Determine the [X, Y] coordinate at the center of the cell enclosing the given text.  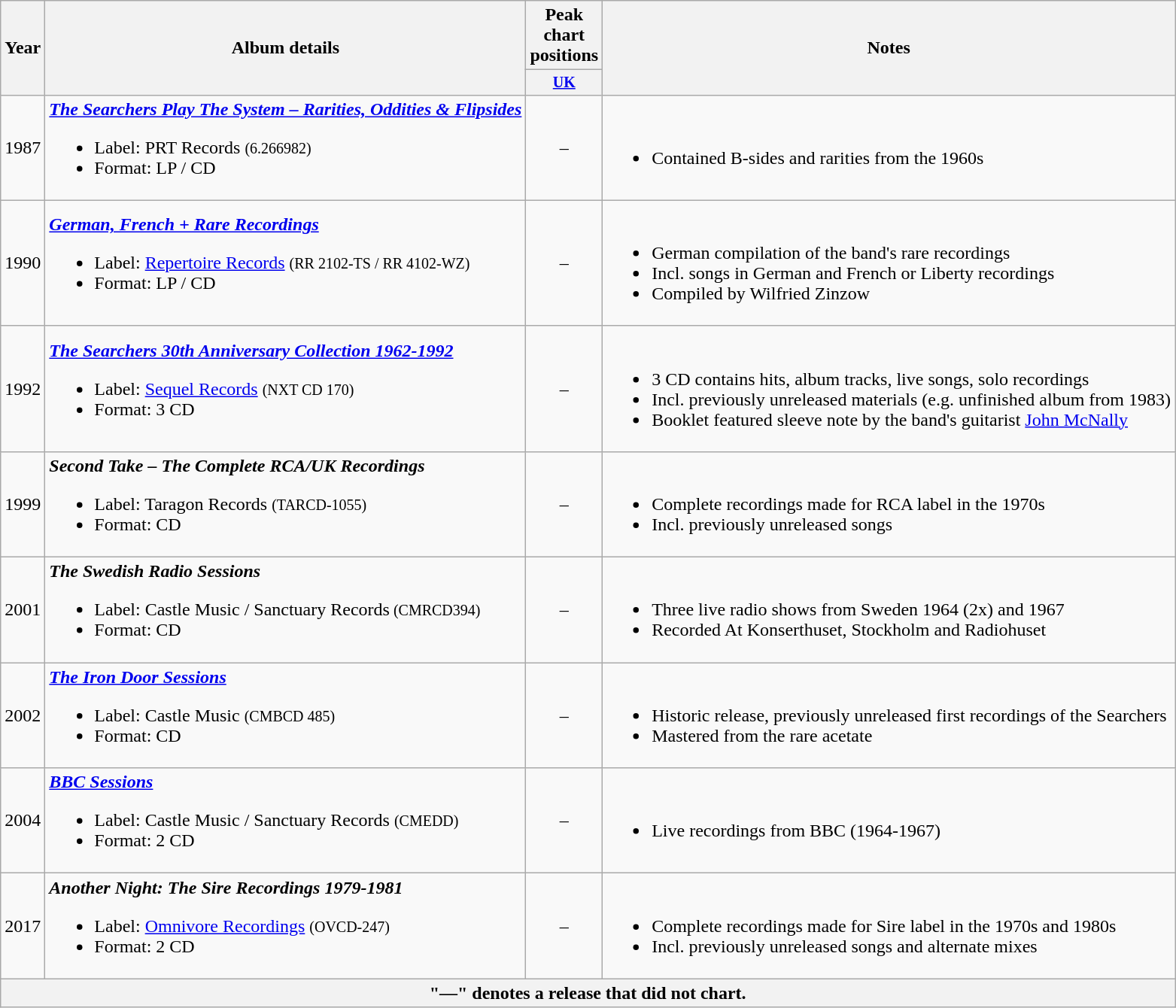
2017 [23, 926]
1990 [23, 263]
The Iron Door Sessions Label: Castle Music (CMBCD 485)Format: CD [286, 715]
Live recordings from BBC (1964-1967) [889, 821]
BBC SessionsLabel: Castle Music / Sanctuary Records (CMEDD)Format: 2 CD [286, 821]
Historic release, previously unreleased first recordings of the SearchersMastered from the rare acetate [889, 715]
2004 [23, 821]
German, French + Rare RecordingsLabel: Repertoire Records (RR 2102-TS / RR 4102-WZ)Format: LP / CD [286, 263]
2001 [23, 610]
1999 [23, 504]
The Searchers 30th Anniversary Collection 1962-1992Label: Sequel Records (NXT CD 170)Format: 3 CD [286, 388]
Complete recordings made for Sire label in the 1970s and 1980sIncl. previously unreleased songs and alternate mixes [889, 926]
Album details [286, 48]
1987 [23, 147]
Peak chart positions [564, 35]
Three live radio shows from Sweden 1964 (2x) and 1967Recorded At Konserthuset, Stockholm and Radiohuset [889, 610]
1992 [23, 388]
Second Take – The Complete RCA/UK RecordingsLabel: Taragon Records (TARCD-1055)Format: CD [286, 504]
2002 [23, 715]
Another Night: The Sire Recordings 1979-1981Label: Omnivore Recordings (OVCD-247)Format: 2 CD [286, 926]
The Searchers Play The System – Rarities, Oddities & FlipsidesLabel: PRT Records (6.266982)Format: LP / CD [286, 147]
The Swedish Radio SessionsLabel: Castle Music / Sanctuary Records (CMRCD394)Format: CD [286, 610]
Contained B-sides and rarities from the 1960s [889, 147]
German compilation of the band's rare recordingsIncl. songs in German and French or Liberty recordingsCompiled by Wilfried Zinzow [889, 263]
Complete recordings made for RCA label in the 1970sIncl. previously unreleased songs [889, 504]
UK [564, 83]
Notes [889, 48]
Year [23, 48]
"—" denotes a release that did not chart. [588, 993]
